Determine the (X, Y) coordinate at the center of the cell enclosing the given text.  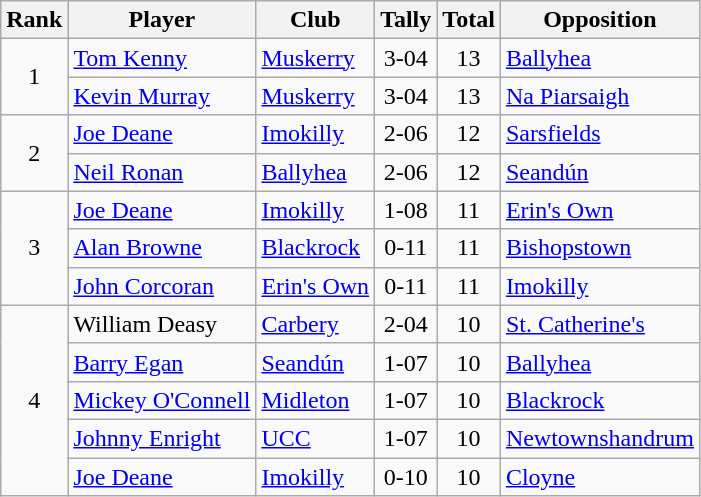
Rank (34, 20)
Barry Egan (162, 362)
St. Catherine's (600, 324)
Bishopstown (600, 248)
Midleton (316, 400)
UCC (316, 438)
Cloyne (600, 477)
0-10 (406, 477)
3 (34, 248)
Alan Browne (162, 248)
2 (34, 153)
Club (316, 20)
John Corcoran (162, 286)
1 (34, 77)
Carbery (316, 324)
2-04 (406, 324)
Newtownshandrum (600, 438)
1-08 (406, 210)
Tally (406, 20)
4 (34, 400)
Player (162, 20)
Sarsfields (600, 134)
Total (469, 20)
Tom Kenny (162, 58)
Kevin Murray (162, 96)
Na Piarsaigh (600, 96)
William Deasy (162, 324)
Neil Ronan (162, 172)
Johnny Enright (162, 438)
Mickey O'Connell (162, 400)
Opposition (600, 20)
